Identify which cell holds the provided text, then report its (X, Y) central coordinate. 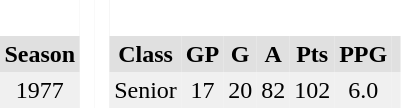
Senior (146, 90)
102 (312, 90)
1977 (40, 90)
17 (202, 90)
6.0 (364, 90)
82 (274, 90)
20 (240, 90)
A (274, 54)
Season (40, 54)
PPG (364, 54)
GP (202, 54)
Pts (312, 54)
G (240, 54)
Class (146, 54)
